Provide the (x, y) coordinate of the cell's center where the given text is located.  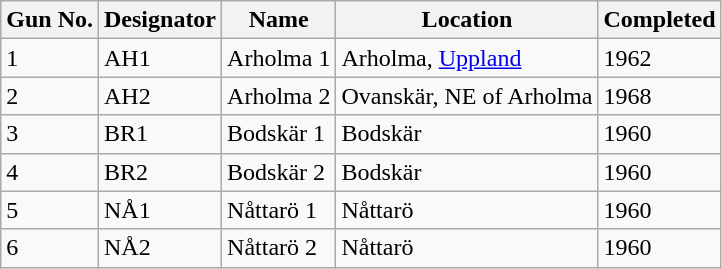
5 (50, 210)
Arholma 2 (279, 96)
Name (279, 20)
Nåttarö 1 (279, 210)
BR1 (160, 134)
Location (467, 20)
Ovanskär, NE of Arholma (467, 96)
Bodskär 2 (279, 172)
BR2 (160, 172)
AH2 (160, 96)
Bodskär 1 (279, 134)
NÅ1 (160, 210)
1962 (660, 58)
1 (50, 58)
Completed (660, 20)
AH1 (160, 58)
4 (50, 172)
1968 (660, 96)
NÅ2 (160, 248)
Designator (160, 20)
2 (50, 96)
Arholma, Uppland (467, 58)
6 (50, 248)
Nåttarö 2 (279, 248)
3 (50, 134)
Arholma 1 (279, 58)
Gun No. (50, 20)
